Scan for the cell matching the given text and deliver its [X, Y] coordinate at center. 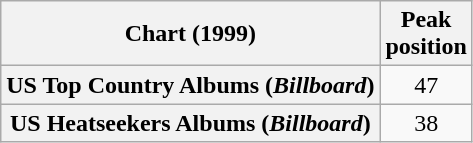
US Heatseekers Albums (Billboard) [190, 123]
US Top Country Albums (Billboard) [190, 85]
38 [426, 123]
47 [426, 85]
Chart (1999) [190, 34]
Peakposition [426, 34]
